Determine the [x, y] coordinate at the center of the cell enclosing the given text.  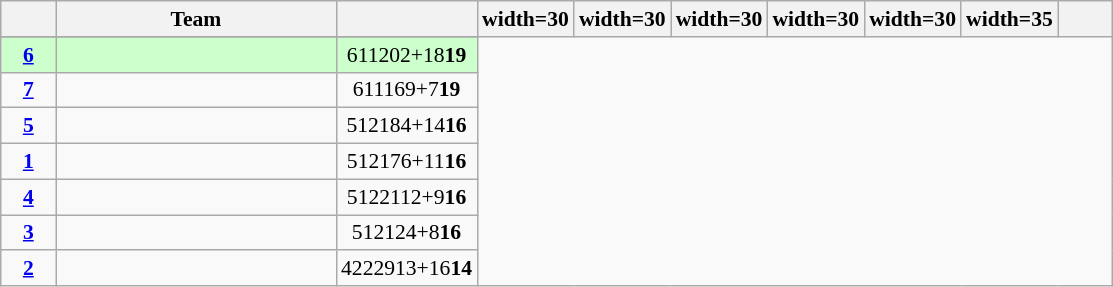
512184+1416 [406, 126]
611169+719 [406, 90]
Team [196, 19]
6 [28, 55]
512176+1116 [406, 162]
611202+1819 [406, 55]
512124+816 [406, 233]
2 [28, 269]
5 [28, 126]
1 [28, 162]
width=35 [1010, 19]
4 [28, 197]
7 [28, 90]
4222913+1614 [406, 269]
3 [28, 233]
5122112+916 [406, 197]
